Capture the cell that displays the provided text and extract its (X, Y) central coordinate. 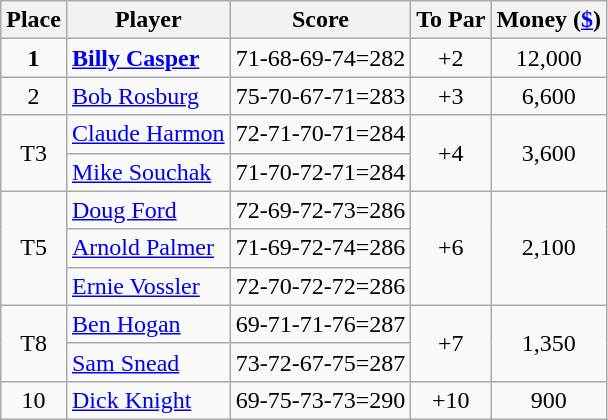
Player (148, 20)
12,000 (549, 58)
69-75-73-73=290 (320, 400)
75-70-67-71=283 (320, 96)
+4 (451, 153)
Money ($) (549, 20)
Billy Casper (148, 58)
+3 (451, 96)
+2 (451, 58)
73-72-67-75=287 (320, 362)
10 (34, 400)
Ben Hogan (148, 324)
T8 (34, 343)
71-69-72-74=286 (320, 248)
T3 (34, 153)
Place (34, 20)
Doug Ford (148, 210)
Score (320, 20)
Arnold Palmer (148, 248)
6,600 (549, 96)
+7 (451, 343)
1,350 (549, 343)
72-69-72-73=286 (320, 210)
3,600 (549, 153)
900 (549, 400)
1 (34, 58)
Sam Snead (148, 362)
Mike Souchak (148, 172)
T5 (34, 248)
To Par (451, 20)
71-70-72-71=284 (320, 172)
Bob Rosburg (148, 96)
69-71-71-76=287 (320, 324)
Claude Harmon (148, 134)
Dick Knight (148, 400)
+10 (451, 400)
2 (34, 96)
72-71-70-71=284 (320, 134)
Ernie Vossler (148, 286)
72-70-72-72=286 (320, 286)
+6 (451, 248)
2,100 (549, 248)
71-68-69-74=282 (320, 58)
